Find where the given text appears and provide that cell's center as [x, y] coordinate. 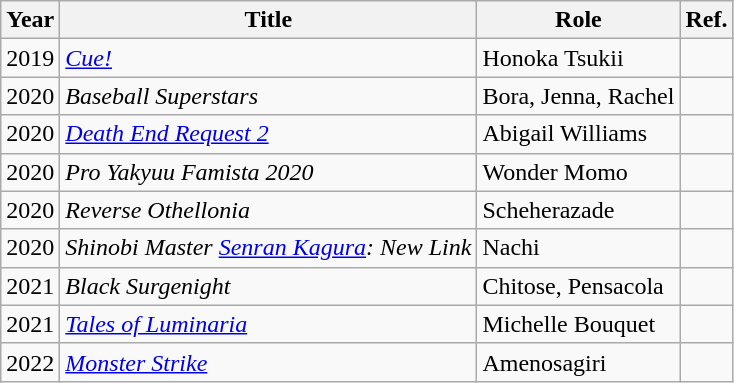
Baseball Superstars [268, 96]
Bora, Jenna, Rachel [578, 96]
Death End Request 2 [268, 134]
Monster Strike [268, 362]
Abigail Williams [578, 134]
2019 [30, 58]
Cue! [268, 58]
Amenosagiri [578, 362]
Nachi [578, 248]
Reverse Othellonia [268, 210]
Wonder Momo [578, 172]
Honoka Tsukii [578, 58]
Scheherazade [578, 210]
2022 [30, 362]
Ref. [706, 20]
Tales of Luminaria [268, 324]
Black Surgenight [268, 286]
Pro Yakyuu Famista 2020 [268, 172]
Role [578, 20]
Chitose, Pensacola [578, 286]
Michelle Bouquet [578, 324]
Shinobi Master Senran Kagura: New Link [268, 248]
Year [30, 20]
Title [268, 20]
